Search for the cell housing the specified text and yield its (x, y) center coordinate. 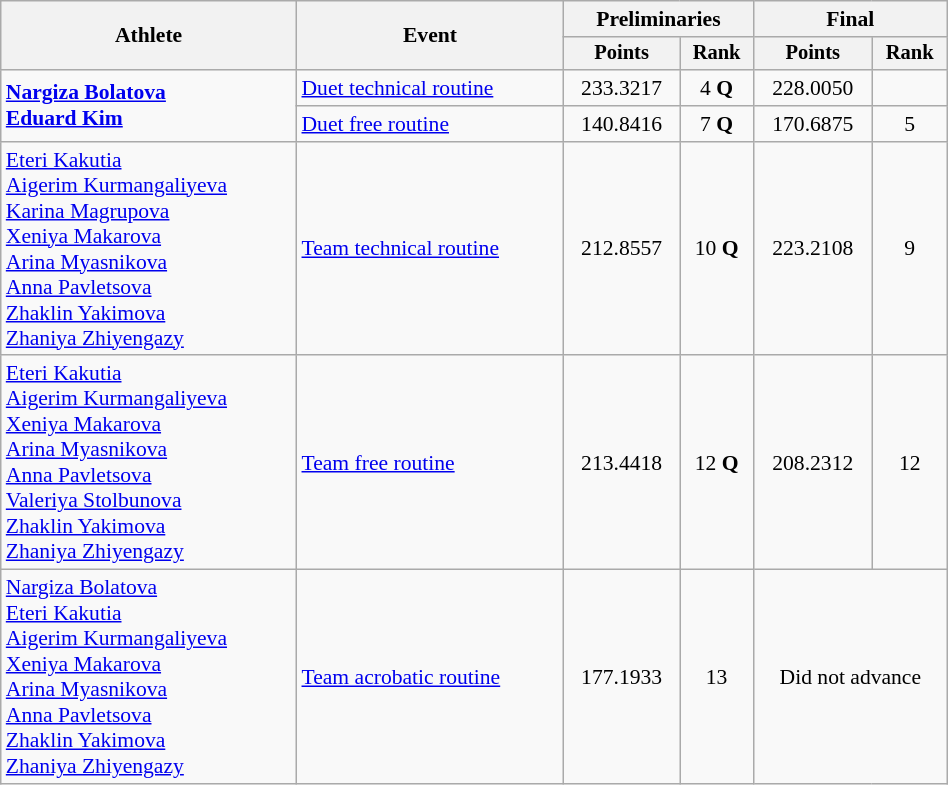
228.0050 (812, 88)
233.3217 (621, 88)
10 Q (717, 249)
7 Q (717, 124)
Athlete (149, 36)
213.4418 (621, 463)
4 Q (717, 88)
5 (910, 124)
177.1933 (621, 677)
Event (430, 36)
140.8416 (621, 124)
12 (910, 463)
170.6875 (812, 124)
Nargiza BolatovaEduard Kim (149, 106)
Duet technical routine (430, 88)
Team free routine (430, 463)
Did not advance (850, 677)
Nargiza Bolatova Eteri KakutiaAigerim KurmangaliyevaXeniya MakarovaArina MyasnikovaAnna PavletsovaZhaklin YakimovaZhaniya Zhiyengazy (149, 677)
208.2312 (812, 463)
223.2108 (812, 249)
Team technical routine (430, 249)
212.8557 (621, 249)
Eteri KakutiaAigerim KurmangaliyevaXeniya MakarovaArina MyasnikovaAnna PavletsovaValeriya StolbunovaZhaklin YakimovaZhaniya Zhiyengazy (149, 463)
13 (717, 677)
Team acrobatic routine (430, 677)
12 Q (717, 463)
Preliminaries (658, 19)
9 (910, 249)
Eteri KakutiaAigerim KurmangaliyevaKarina MagrupovaXeniya MakarovaArina MyasnikovaAnna PavletsovaZhaklin YakimovaZhaniya Zhiyengazy (149, 249)
Final (850, 19)
Duet free routine (430, 124)
